Detect which cell encompasses the target text, then output its [x, y] center coordinate. 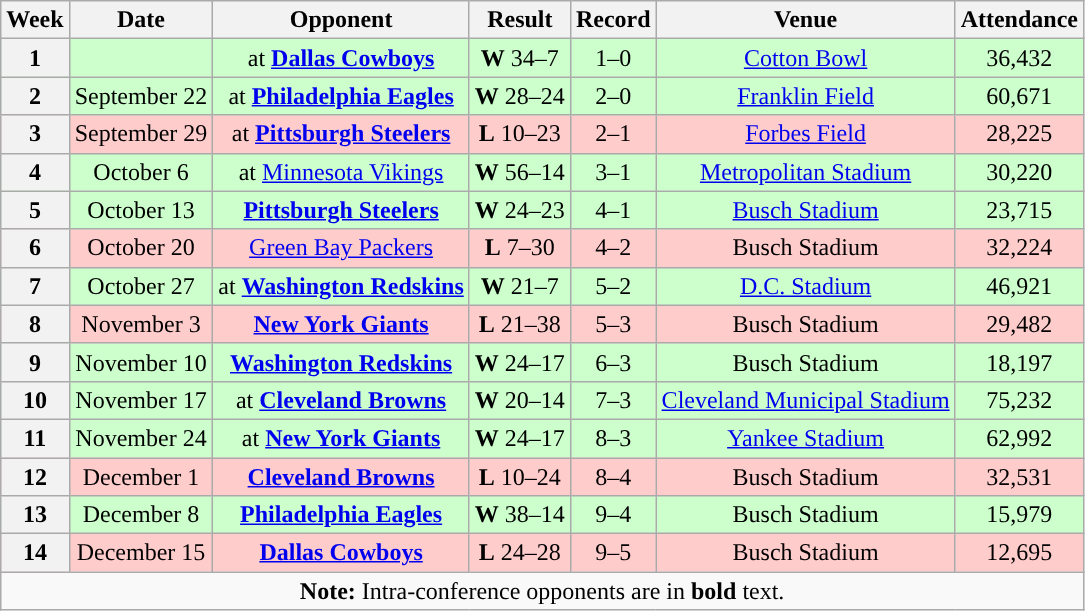
8–4 [613, 477]
December 15 [141, 553]
at Washington Redskins [341, 286]
Pittsburgh Steelers [341, 210]
23,715 [1019, 210]
Dallas Cowboys [341, 553]
60,671 [1019, 96]
at Dallas Cowboys [341, 58]
9–4 [613, 515]
11 [35, 438]
Record [613, 20]
3 [35, 134]
2 [35, 96]
Cleveland Municipal Stadium [806, 400]
December 1 [141, 477]
2–0 [613, 96]
Venue [806, 20]
W 34–7 [520, 58]
W 38–14 [520, 515]
Opponent [341, 20]
12 [35, 477]
November 3 [141, 324]
4–1 [613, 210]
November 10 [141, 362]
September 29 [141, 134]
New York Giants [341, 324]
32,531 [1019, 477]
at Philadelphia Eagles [341, 96]
1 [35, 58]
W 20–14 [520, 400]
5 [35, 210]
12,695 [1019, 553]
W 28–24 [520, 96]
15,979 [1019, 515]
7 [35, 286]
30,220 [1019, 172]
W 24–23 [520, 210]
at Pittsburgh Steelers [341, 134]
October 13 [141, 210]
Result [520, 20]
10 [35, 400]
November 24 [141, 438]
September 22 [141, 96]
Metropolitan Stadium [806, 172]
62,992 [1019, 438]
L 10–24 [520, 477]
at New York Giants [341, 438]
18,197 [1019, 362]
9 [35, 362]
75,232 [1019, 400]
at Minnesota Vikings [341, 172]
L 7–30 [520, 248]
4–2 [613, 248]
October 20 [141, 248]
Washington Redskins [341, 362]
32,224 [1019, 248]
4 [35, 172]
28,225 [1019, 134]
L 21–38 [520, 324]
8 [35, 324]
6–3 [613, 362]
D.C. Stadium [806, 286]
Date [141, 20]
5–3 [613, 324]
8–3 [613, 438]
29,482 [1019, 324]
October 6 [141, 172]
36,432 [1019, 58]
Note: Intra-conference opponents are in bold text. [542, 591]
1–0 [613, 58]
L 24–28 [520, 553]
9–5 [613, 553]
at Cleveland Browns [341, 400]
Philadelphia Eagles [341, 515]
W 56–14 [520, 172]
Forbes Field [806, 134]
Yankee Stadium [806, 438]
14 [35, 553]
Cotton Bowl [806, 58]
Week [35, 20]
7–3 [613, 400]
46,921 [1019, 286]
November 17 [141, 400]
13 [35, 515]
Cleveland Browns [341, 477]
6 [35, 248]
October 27 [141, 286]
Attendance [1019, 20]
L 10–23 [520, 134]
3–1 [613, 172]
5–2 [613, 286]
Franklin Field [806, 96]
W 21–7 [520, 286]
2–1 [613, 134]
Green Bay Packers [341, 248]
December 8 [141, 515]
